Find where the given text appears and provide that cell's center as (x, y) coordinate. 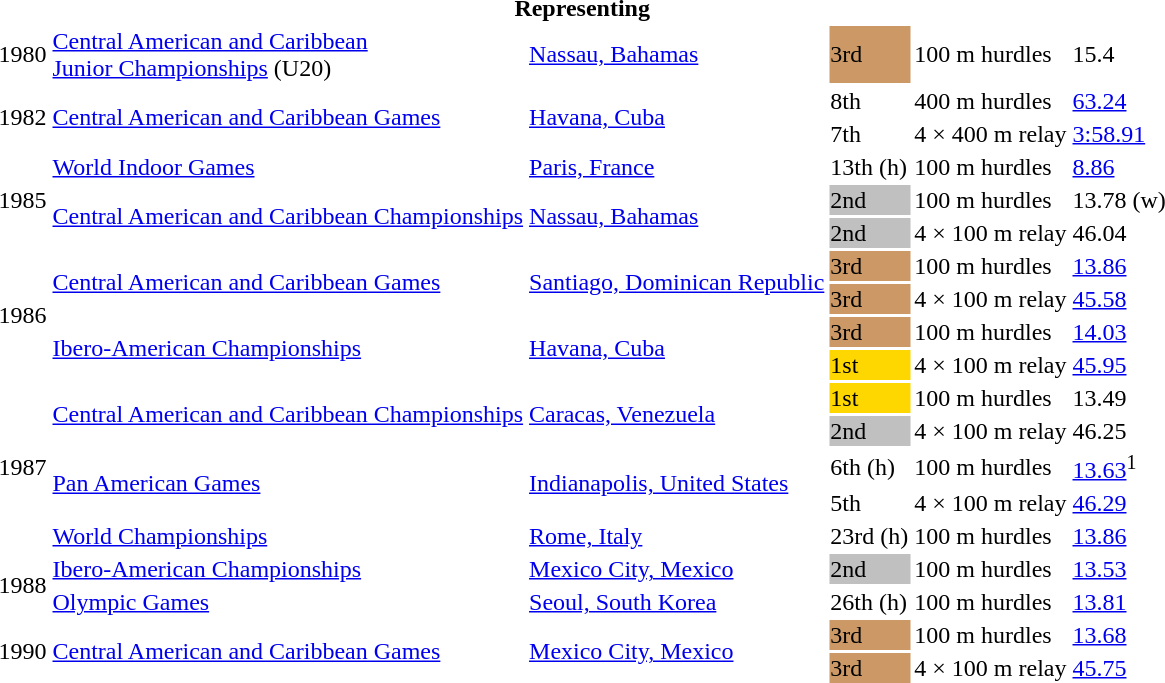
World Indoor Games (288, 167)
4 × 400 m relay (990, 134)
13th (h) (870, 167)
400 m hurdles (990, 101)
Paris, France (677, 167)
23rd (h) (870, 536)
Central American and CaribbeanJunior Championships (U20) (288, 54)
7th (870, 134)
Pan American Games (288, 484)
Olympic Games (288, 602)
Rome, Italy (677, 536)
6th (h) (870, 467)
26th (h) (870, 602)
Santiago, Dominican Republic (677, 282)
5th (870, 503)
Caracas, Venezuela (677, 414)
8th (870, 101)
Indianapolis, United States (677, 484)
Seoul, South Korea (677, 602)
World Championships (288, 536)
